Output the [x, y] coordinate of the center of the cell containing the given text.  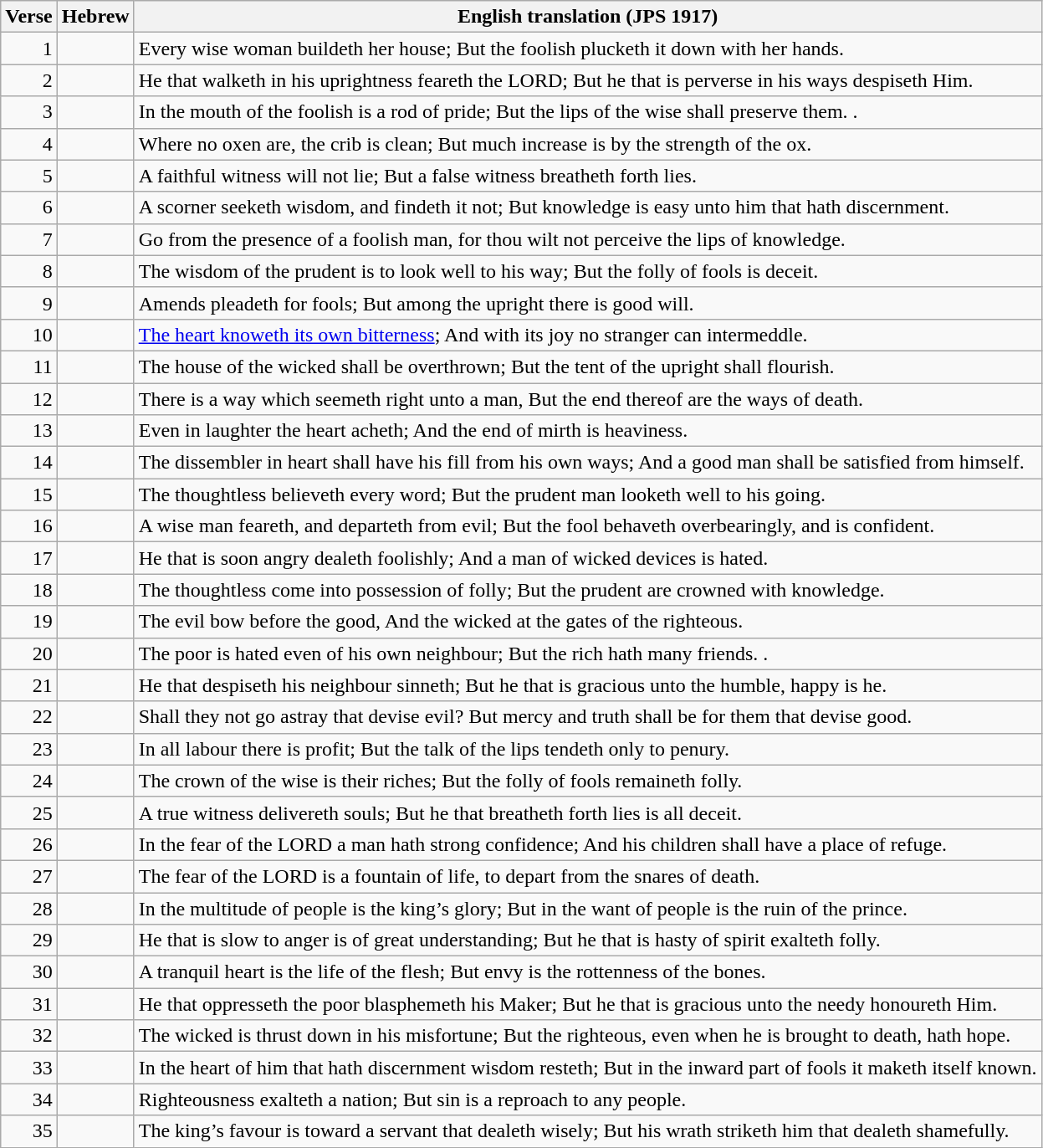
5 [29, 176]
18 [29, 590]
24 [29, 781]
27 [29, 876]
Even in laughter the heart acheth; And the end of mirth is heaviness. [587, 431]
Verse [29, 17]
7 [29, 239]
In the multitude of people is the king’s glory; But in the want of people is the ruin of the prince. [587, 908]
The house of the wicked shall be overthrown; But the tent of the upright shall flourish. [587, 366]
Where no oxen are, the crib is clean; But much increase is by the strength of the ox. [587, 144]
The wicked is thrust down in his misfortune; But the righteous, even when he is brought to death, hath hope. [587, 1036]
17 [29, 558]
2 [29, 80]
10 [29, 335]
The thoughtless come into possession of folly; But the prudent are crowned with knowledge. [587, 590]
28 [29, 908]
In the heart of him that hath discernment wisdom resteth; But in the inward part of fools it maketh itself known. [587, 1068]
21 [29, 685]
25 [29, 812]
15 [29, 495]
The king’s favour is toward a servant that dealeth wisely; But his wrath striketh him that dealeth shamefully. [587, 1131]
3 [29, 112]
35 [29, 1131]
8 [29, 271]
In all labour there is profit; But the talk of the lips tendeth only to penury. [587, 749]
He that is slow to anger is of great understanding; But he that is hasty of spirit exalteth folly. [587, 940]
12 [29, 399]
In the fear of the LORD a man hath strong confidence; And his children shall have a place of refuge. [587, 844]
20 [29, 653]
The dissembler in heart shall have his fill from his own ways; And a good man shall be satisfied from himself. [587, 463]
Go from the presence of a foolish man, for thou wilt not perceive the lips of knowledge. [587, 239]
13 [29, 431]
English translation (JPS 1917) [587, 17]
The crown of the wise is their riches; But the folly of fools remaineth folly. [587, 781]
He that walketh in his uprightness feareth the LORD; But he that is perverse in his ways despiseth Him. [587, 80]
34 [29, 1099]
The fear of the LORD is a fountain of life, to depart from the snares of death. [587, 876]
9 [29, 303]
26 [29, 844]
11 [29, 366]
The thoughtless believeth every word; But the prudent man looketh well to his going. [587, 495]
32 [29, 1036]
A scorner seeketh wisdom, and findeth it not; But knowledge is easy unto him that hath discernment. [587, 208]
1 [29, 49]
The poor is hated even of his own neighbour; But the rich hath many friends. . [587, 653]
He that despiseth his neighbour sinneth; But he that is gracious unto the humble, happy is he. [587, 685]
Amends pleadeth for fools; But among the upright there is good will. [587, 303]
The wisdom of the prudent is to look well to his way; But the folly of fools is deceit. [587, 271]
33 [29, 1068]
29 [29, 940]
He that oppresseth the poor blasphemeth his Maker; But he that is gracious unto the needy honoureth Him. [587, 1004]
6 [29, 208]
There is a way which seemeth right unto a man, But the end thereof are the ways of death. [587, 399]
A true witness delivereth souls; But he that breatheth forth lies is all deceit. [587, 812]
14 [29, 463]
16 [29, 526]
He that is soon angry dealeth foolishly; And a man of wicked devices is hated. [587, 558]
Every wise woman buildeth her house; But the foolish plucketh it down with her hands. [587, 49]
Shall they not go astray that devise evil? But mercy and truth shall be for them that devise good. [587, 717]
22 [29, 717]
23 [29, 749]
31 [29, 1004]
In the mouth of the foolish is a rod of pride; But the lips of the wise shall preserve them. . [587, 112]
30 [29, 972]
The evil bow before the good, And the wicked at the gates of the righteous. [587, 622]
Righteousness exalteth a nation; But sin is a reproach to any people. [587, 1099]
19 [29, 622]
Hebrew [95, 17]
A tranquil heart is the life of the flesh; But envy is the rottenness of the bones. [587, 972]
A wise man feareth, and departeth from evil; But the fool behaveth overbearingly, and is confident. [587, 526]
4 [29, 144]
A faithful witness will not lie; But a false witness breatheth forth lies. [587, 176]
The heart knoweth its own bitterness; And with its joy no stranger can intermeddle. [587, 335]
